Scan for the cell matching the given text and deliver its (x, y) coordinate at center. 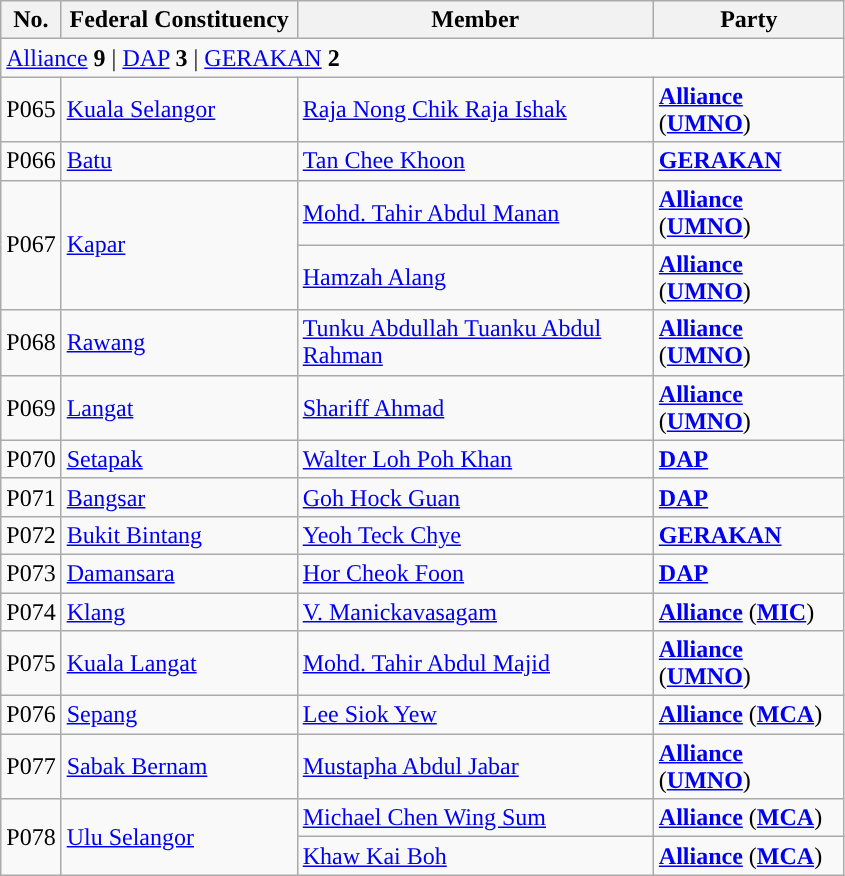
Mustapha Abdul Jabar (475, 766)
Bangsar (179, 497)
Damansara (179, 573)
P071 (31, 497)
Michael Chen Wing Sum (475, 818)
Yeoh Teck Chye (475, 535)
Kapar (179, 245)
P077 (31, 766)
Party (748, 20)
P068 (31, 342)
Khaw Kai Boh (475, 856)
Shariff Ahmad (475, 408)
Batu (179, 161)
P067 (31, 245)
P075 (31, 664)
Ulu Selangor (179, 837)
Alliance 9 | DAP 3 | GERAKAN 2 (423, 58)
Lee Siok Yew (475, 715)
P065 (31, 110)
P066 (31, 161)
Tunku Abdullah Tuanku Abdul Rahman (475, 342)
V. Manickavasagam (475, 611)
P078 (31, 837)
Sepang (179, 715)
Kuala Langat (179, 664)
Rawang (179, 342)
Walter Loh Poh Khan (475, 459)
Federal Constituency (179, 20)
P069 (31, 408)
Mohd. Tahir Abdul Manan (475, 212)
P074 (31, 611)
Klang (179, 611)
P073 (31, 573)
Sabak Bernam (179, 766)
Raja Nong Chik Raja Ishak (475, 110)
Goh Hock Guan (475, 497)
Hor Cheok Foon (475, 573)
Member (475, 20)
P076 (31, 715)
Bukit Bintang (179, 535)
Hamzah Alang (475, 278)
Langat (179, 408)
No. (31, 20)
Alliance (MIC) (748, 611)
Setapak (179, 459)
Tan Chee Khoon (475, 161)
P072 (31, 535)
Kuala Selangor (179, 110)
Mohd. Tahir Abdul Majid (475, 664)
P070 (31, 459)
